Find where the given text appears and provide that cell's center as (X, Y) coordinate. 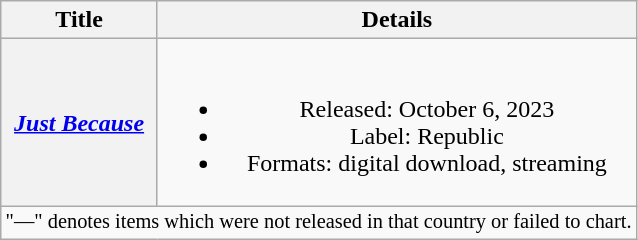
"—" denotes items which were not released in that country or failed to chart. (319, 223)
Released: October 6, 2023Label: RepublicFormats: digital download, streaming (396, 122)
Just Because (80, 122)
Details (396, 20)
Title (80, 20)
